Pinpoint the cell where the given text exists, returning its (x, y) midpoint coordinate. 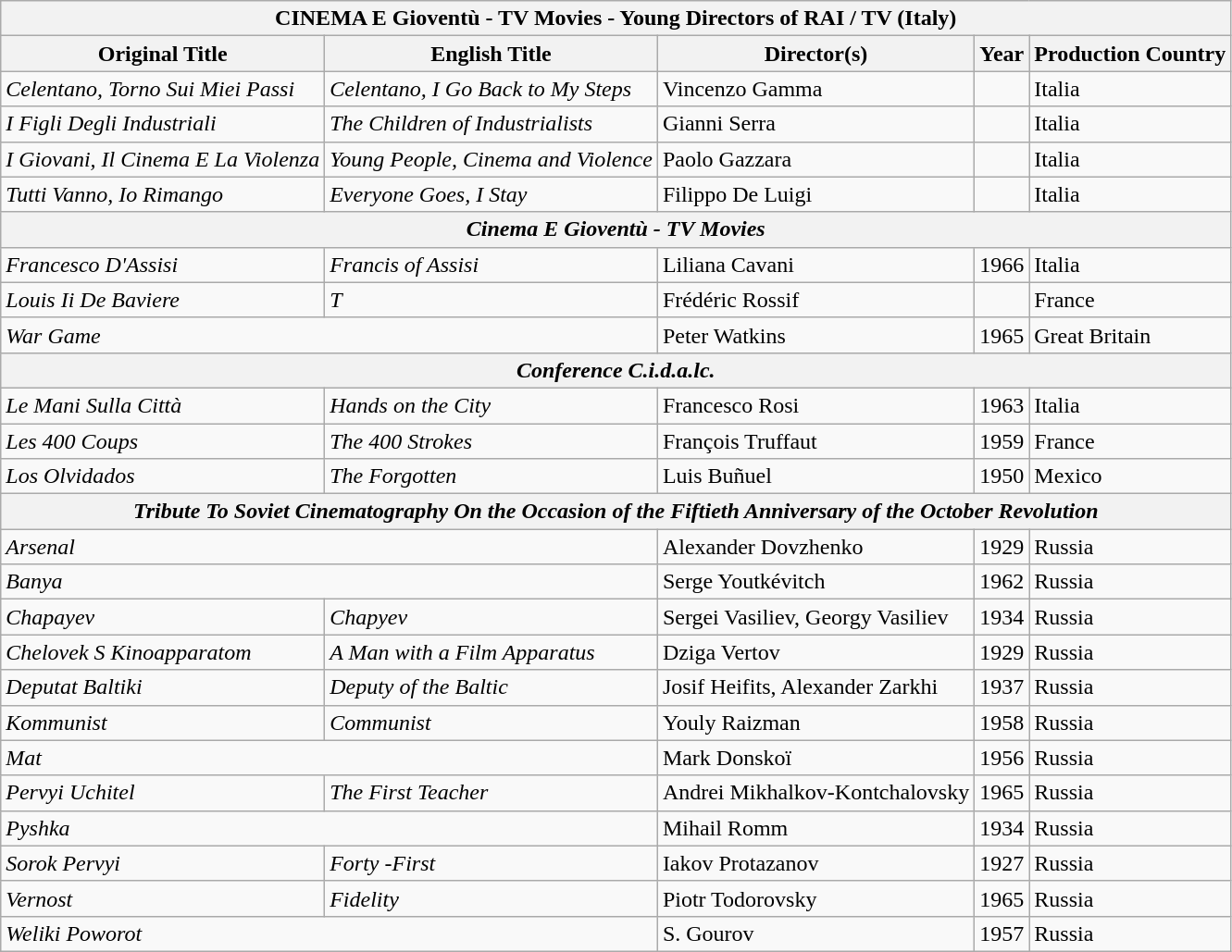
Sorok Pervyi (163, 863)
Deputy of the Baltic (492, 687)
Francis of Assisi (492, 265)
Mihail Romm (815, 828)
Communist (492, 723)
Pervyi Uchitel (163, 793)
Louis Ii De Baviere (163, 300)
Luis Buñuel (815, 476)
Sergei Vasiliev, Georgy Vasiliev (815, 617)
Production Country (1130, 54)
S. Gourov (815, 933)
Tribute To Soviet Cinematography On the Occasion of the Fiftieth Anniversary of the October Revolution (616, 512)
Banya (330, 582)
Chapayev (163, 617)
Year (1002, 54)
Serge Youtkévitch (815, 582)
Les 400 Coups (163, 441)
Director(s) (815, 54)
I Figli Degli Industriali (163, 124)
Francesco Rosi (815, 405)
Weliki Poworot (330, 933)
Conference C.i.d.a.lc. (616, 370)
1958 (1002, 723)
Peter Watkins (815, 335)
Mat (330, 758)
The 400 Strokes (492, 441)
War Game (330, 335)
1962 (1002, 582)
Hands on the City (492, 405)
1959 (1002, 441)
Josif Heifits, Alexander Zarkhi (815, 687)
Cinema E Gioventù - TV Movies (616, 229)
Frédéric Rossif (815, 300)
Le Mani Sulla Città (163, 405)
Mexico (1130, 476)
1963 (1002, 405)
The Children of Industrialists (492, 124)
Young People, Cinema and Violence (492, 159)
Celentano, I Go Back to My Steps (492, 89)
Tutti Vanno, Io Rimango (163, 194)
Liliana Cavani (815, 265)
Gianni Serra (815, 124)
Deputat Baltiki (163, 687)
A Man with a Film Apparatus (492, 652)
Paolo Gazzara (815, 159)
Fidelity (492, 898)
Great Britain (1130, 335)
CINEMA E Gioventù - TV Movies - Young Directors of RAI / TV (Italy) (616, 19)
Vernost (163, 898)
Kommunist (163, 723)
François Truffaut (815, 441)
Chapyev (492, 617)
The First Teacher (492, 793)
Forty -First (492, 863)
Francesco D'Assisi (163, 265)
Chelovek S Kinoapparatom (163, 652)
Iakov Protazanov (815, 863)
Everyone Goes, I Stay (492, 194)
T (492, 300)
The Forgotten (492, 476)
I Giovani, Il Cinema E La Violenza (163, 159)
Original Title (163, 54)
Andrei Mikhalkov-Kontchalovsky (815, 793)
1957 (1002, 933)
English Title (492, 54)
Youly Raizman (815, 723)
1950 (1002, 476)
Los Olvidados (163, 476)
Alexander Dovzhenko (815, 547)
Arsenal (330, 547)
1956 (1002, 758)
Dziga Vertov (815, 652)
Celentano, Torno Sui Miei Passi (163, 89)
Filippo De Luigi (815, 194)
Mark Donskoï (815, 758)
Piotr Todorovsky (815, 898)
1966 (1002, 265)
1927 (1002, 863)
Pyshka (330, 828)
1937 (1002, 687)
Vincenzo Gamma (815, 89)
